Return [x, y] of the center of cell containing provided text 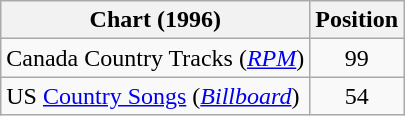
Position [357, 20]
54 [357, 96]
US Country Songs (Billboard) [156, 96]
Canada Country Tracks (RPM) [156, 58]
99 [357, 58]
Chart (1996) [156, 20]
